Locate the cell with the specified text and output its (x, y) center coordinate. 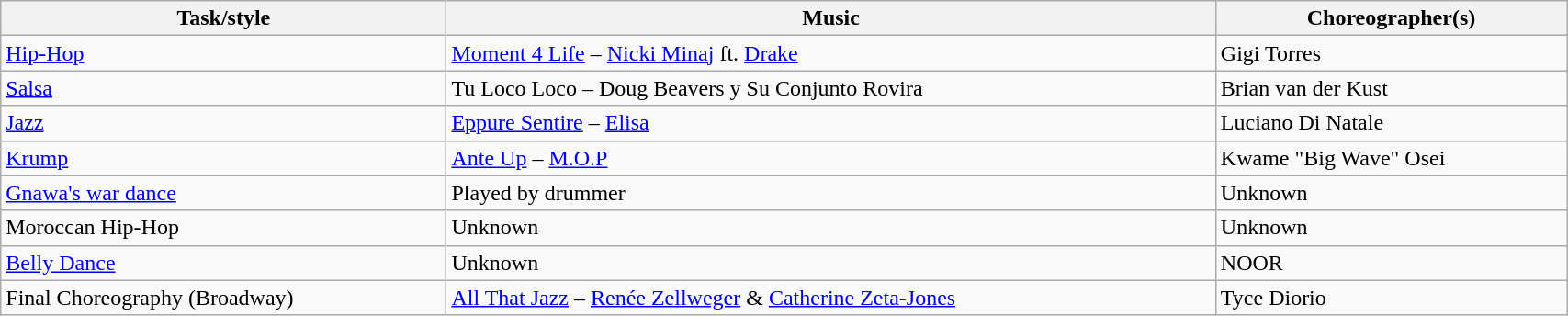
Gigi Torres (1391, 53)
Final Choreography (Broadway) (224, 298)
Hip-Hop (224, 53)
All That Jazz – Renée Zellweger & Catherine Zeta-Jones (830, 298)
Tyce Diorio (1391, 298)
Moroccan Hip-Hop (224, 228)
Moment 4 Life – Nicki Minaj ft. Drake (830, 53)
Salsa (224, 88)
Jazz (224, 123)
Eppure Sentire – Elisa (830, 123)
Gnawa's war dance (224, 193)
Tu Loco Loco – Doug Beavers y Su Conjunto Rovira (830, 88)
Ante Up – M.O.P (830, 158)
Played by drummer (830, 193)
Kwame "Big Wave" Osei (1391, 158)
Choreographer(s) (1391, 18)
Krump (224, 158)
Task/style (224, 18)
Brian van der Kust (1391, 88)
Music (830, 18)
Luciano Di Natale (1391, 123)
Belly Dance (224, 263)
NOOR (1391, 263)
